Scan for the cell matching the given text and deliver its [x, y] coordinate at center. 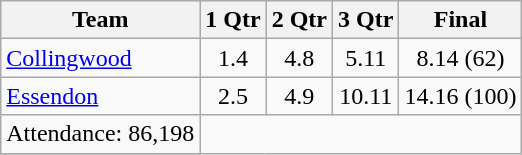
14.16 (100) [460, 96]
5.11 [366, 58]
8.14 (62) [460, 58]
Attendance: 86,198 [100, 134]
2.5 [233, 96]
10.11 [366, 96]
3 Qtr [366, 20]
Collingwood [100, 58]
2 Qtr [299, 20]
Team [100, 20]
4.9 [299, 96]
Essendon [100, 96]
Final [460, 20]
4.8 [299, 58]
1.4 [233, 58]
1 Qtr [233, 20]
